Search for the cell housing the specified text and yield its [X, Y] center coordinate. 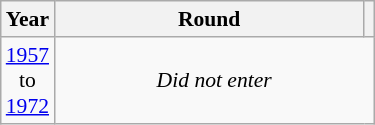
Year [28, 19]
Did not enter [214, 80]
Round [209, 19]
1957to1972 [28, 80]
